Pinpoint the cell where the given text exists, returning its (X, Y) midpoint coordinate. 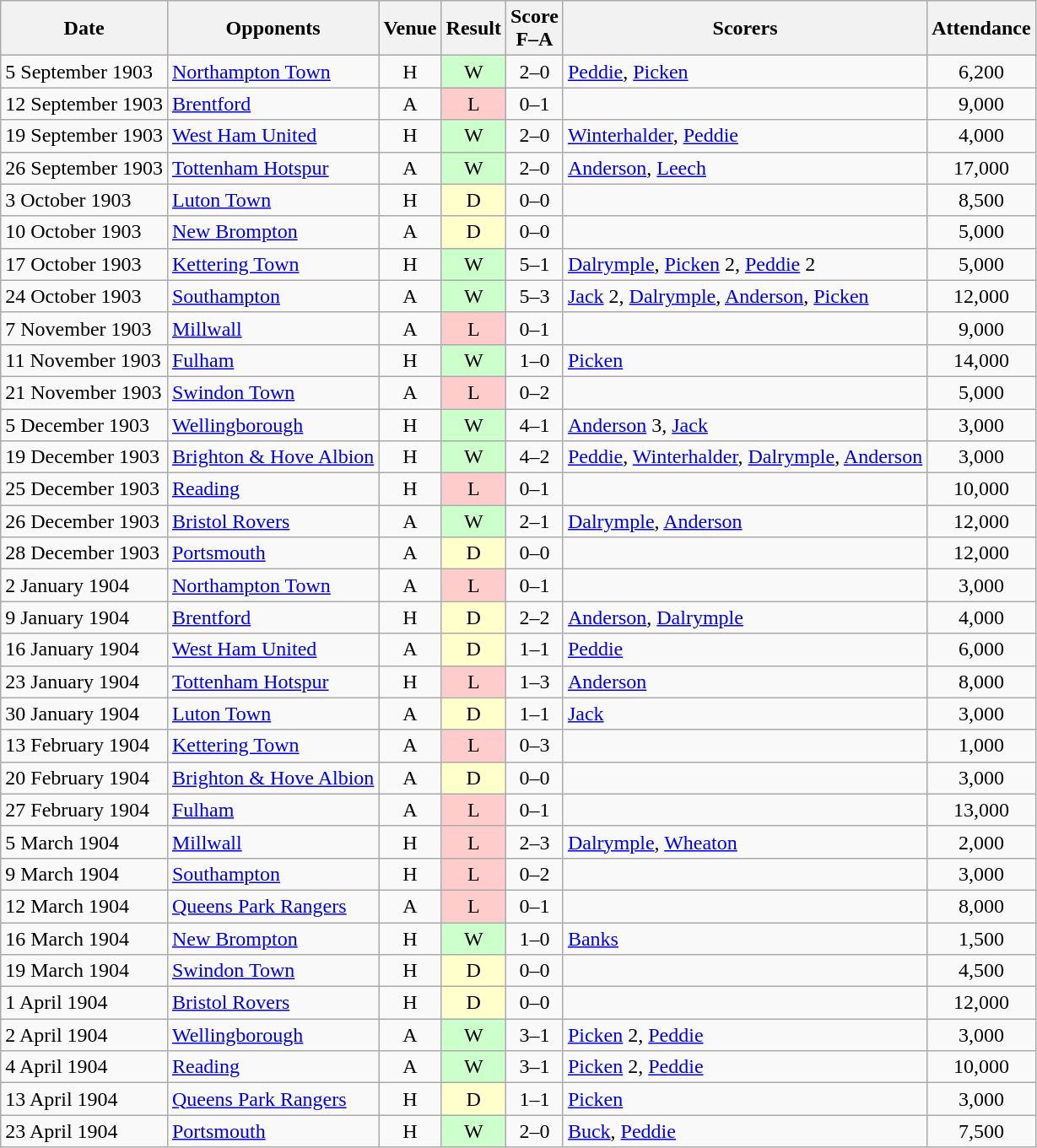
2 January 1904 (84, 585)
19 September 1903 (84, 136)
0–3 (534, 746)
1–3 (534, 682)
16 January 1904 (84, 649)
Peddie (744, 649)
23 April 1904 (84, 1131)
4–1 (534, 424)
Winterhalder, Peddie (744, 136)
7 November 1903 (84, 328)
26 December 1903 (84, 521)
28 December 1903 (84, 553)
9 March 1904 (84, 874)
2–2 (534, 617)
5–3 (534, 296)
16 March 1904 (84, 939)
Dalrymple, Picken 2, Peddie 2 (744, 264)
Anderson, Leech (744, 168)
23 January 1904 (84, 682)
12 March 1904 (84, 906)
24 October 1903 (84, 296)
4,500 (981, 971)
4–2 (534, 457)
Peddie, Winterhalder, Dalrymple, Anderson (744, 457)
Jack (744, 714)
5–1 (534, 264)
1,000 (981, 746)
13,000 (981, 810)
14,000 (981, 360)
5 December 1903 (84, 424)
10 October 1903 (84, 232)
17,000 (981, 168)
Scorers (744, 29)
19 December 1903 (84, 457)
25 December 1903 (84, 489)
11 November 1903 (84, 360)
2–3 (534, 842)
1,500 (981, 939)
13 February 1904 (84, 746)
Anderson (744, 682)
Dalrymple, Wheaton (744, 842)
Result (473, 29)
13 April 1904 (84, 1099)
5 March 1904 (84, 842)
2,000 (981, 842)
Venue (410, 29)
6,200 (981, 72)
Anderson 3, Jack (744, 424)
2–1 (534, 521)
30 January 1904 (84, 714)
21 November 1903 (84, 392)
4 April 1904 (84, 1067)
Opponents (273, 29)
6,000 (981, 649)
Date (84, 29)
12 September 1903 (84, 104)
20 February 1904 (84, 778)
Dalrymple, Anderson (744, 521)
Banks (744, 939)
Attendance (981, 29)
27 February 1904 (84, 810)
Jack 2, Dalrymple, Anderson, Picken (744, 296)
8,500 (981, 200)
1 April 1904 (84, 1003)
3 October 1903 (84, 200)
26 September 1903 (84, 168)
Buck, Peddie (744, 1131)
Peddie, Picken (744, 72)
ScoreF–A (534, 29)
2 April 1904 (84, 1035)
7,500 (981, 1131)
Anderson, Dalrymple (744, 617)
5 September 1903 (84, 72)
17 October 1903 (84, 264)
19 March 1904 (84, 971)
9 January 1904 (84, 617)
